Capture the cell that displays the provided text and extract its [X, Y] central coordinate. 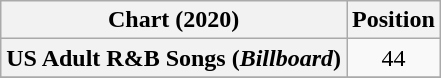
Position [394, 20]
US Adult R&B Songs (Billboard) [174, 58]
44 [394, 58]
Chart (2020) [174, 20]
